Scan for the cell matching the given text and deliver its (X, Y) coordinate at center. 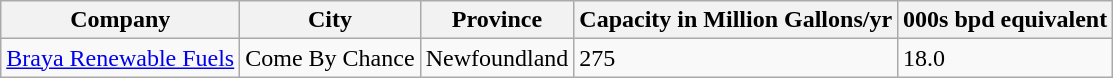
Come By Chance (330, 58)
Newfoundland (497, 58)
City (330, 20)
Capacity in Million Gallons/yr (736, 20)
18.0 (1006, 58)
000s bpd equivalent (1006, 20)
275 (736, 58)
Braya Renewable Fuels (120, 58)
Province (497, 20)
Company (120, 20)
